Locate the cell with the specified text and output its [X, Y] center coordinate. 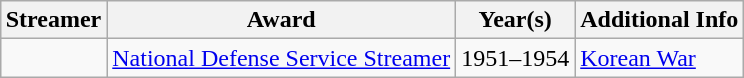
Korean War [660, 58]
National Defense Service Streamer [282, 58]
1951–1954 [516, 58]
Year(s) [516, 20]
Streamer [54, 20]
Award [282, 20]
Additional Info [660, 20]
